Scan for the cell matching the given text and deliver its [X, Y] coordinate at center. 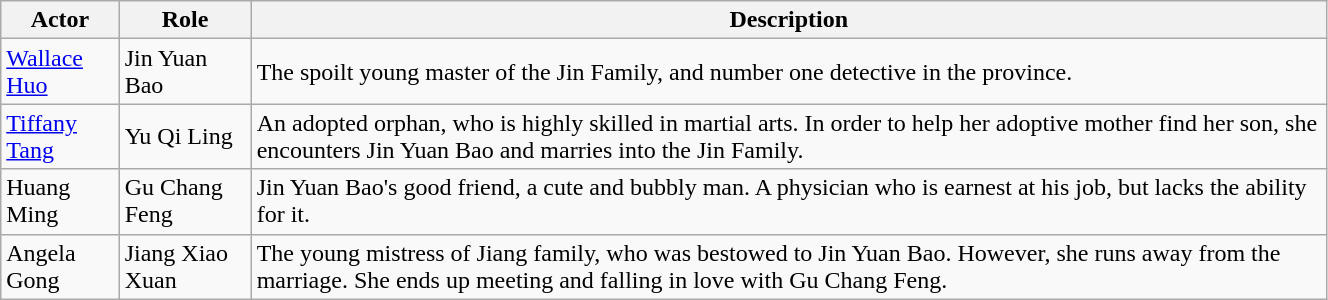
Jiang Xiao Xuan [185, 266]
Wallace Huo [60, 72]
Huang Ming [60, 202]
Actor [60, 20]
Tiffany Tang [60, 136]
Role [185, 20]
Angela Gong [60, 266]
Description [788, 20]
Yu Qi Ling [185, 136]
Jin Yuan Bao's good friend, a cute and bubbly man. A physician who is earnest at his job, but lacks the ability for it. [788, 202]
Jin Yuan Bao [185, 72]
The spoilt young master of the Jin Family, and number one detective in the province. [788, 72]
Gu Chang Feng [185, 202]
